Pinpoint the cell where the given text exists, returning its [X, Y] midpoint coordinate. 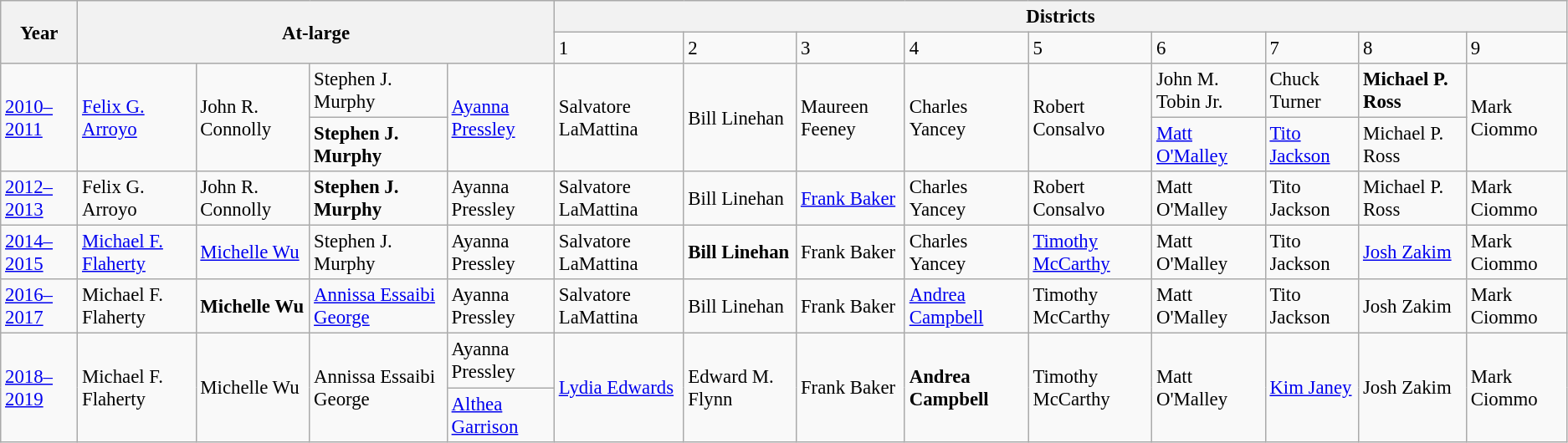
7 [1312, 48]
8 [1412, 48]
3 [851, 48]
2 [740, 48]
Maureen Feeney [851, 117]
2016–2017 [39, 306]
6 [1208, 48]
At-large [316, 32]
Kim Janey [1312, 388]
Edward M. Flynn [740, 388]
4 [966, 48]
2012–2013 [39, 199]
2014–2015 [39, 252]
Districts [1060, 17]
Lydia Edwards [619, 388]
1 [619, 48]
2018–2019 [39, 388]
9 [1517, 48]
2010–2011 [39, 117]
Chuck Turner [1312, 90]
Year [39, 32]
John M. Tobin Jr. [1208, 90]
5 [1090, 48]
Althea Garrison [500, 415]
